Locate the cell with the specified text and output its (x, y) center coordinate. 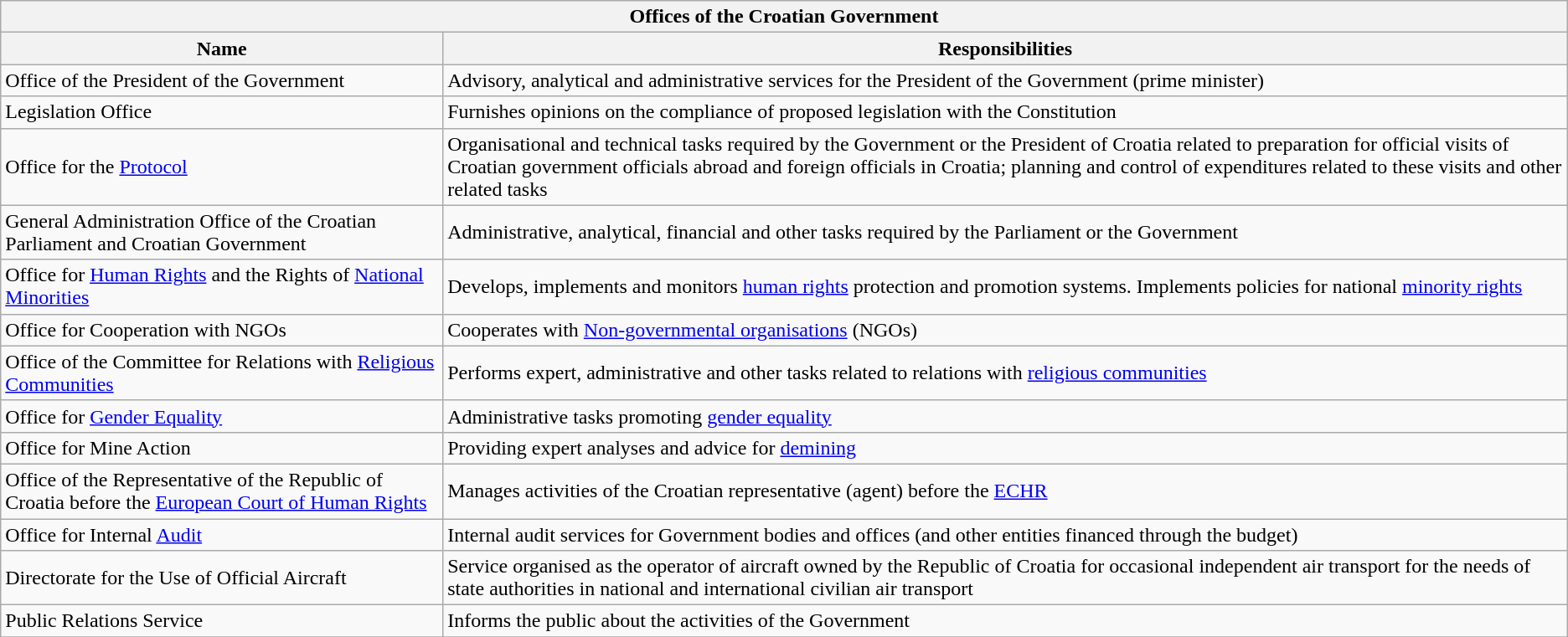
Name (222, 49)
Manages activities of the Croatian representative (agent) before the ECHR (1005, 491)
Office for Gender Equality (222, 416)
General Administration Office of the Croatian Parliament and Croatian Government (222, 233)
Cooperates with Non-governmental organisations (NGOs) (1005, 330)
Develops, implements and monitors human rights protection and promotion systems. Implements policies for national minority rights (1005, 286)
Office of the President of the Government (222, 80)
Office for Human Rights and the Rights of National Minorities (222, 286)
Advisory, analytical and administrative services for the President of the Government (prime minister) (1005, 80)
Directorate for the Use of Official Aircraft (222, 578)
Administrative, analytical, financial and other tasks required by the Parliament or the Government (1005, 233)
Office of the Committee for Relations with Religious Communities (222, 373)
Office for the Protocol (222, 167)
Internal audit services for Government bodies and offices (and other entities financed through the budget) (1005, 535)
Providing expert analyses and advice for demining (1005, 448)
Public Relations Service (222, 621)
Performs expert, administrative and other tasks related to relations with religious communities (1005, 373)
Responsibilities (1005, 49)
Office of the Representative of the Republic of Croatia before the European Court of Human Rights (222, 491)
Offices of the Croatian Government (784, 17)
Furnishes opinions on the compliance of proposed legislation with the Constitution (1005, 112)
Office for Mine Action (222, 448)
Administrative tasks promoting gender equality (1005, 416)
Office for Internal Audit (222, 535)
Informs the public about the activities of the Government (1005, 621)
Office for Cooperation with NGOs (222, 330)
Legislation Office (222, 112)
